Output the (X, Y) coordinate of the center of the cell containing the given text.  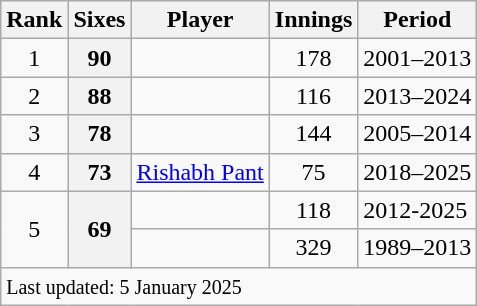
Rishabh Pant (200, 172)
1989–2013 (418, 248)
178 (313, 58)
144 (313, 134)
90 (100, 58)
329 (313, 248)
73 (100, 172)
Player (200, 20)
116 (313, 96)
118 (313, 210)
Innings (313, 20)
69 (100, 229)
78 (100, 134)
2018–2025 (418, 172)
2001–2013 (418, 58)
Last updated: 5 January 2025 (239, 286)
4 (34, 172)
2 (34, 96)
5 (34, 229)
Sixes (100, 20)
Period (418, 20)
2013–2024 (418, 96)
1 (34, 58)
75 (313, 172)
88 (100, 96)
Rank (34, 20)
2005–2014 (418, 134)
2012-2025 (418, 210)
3 (34, 134)
